Scan for the cell matching the given text and deliver its (x, y) coordinate at center. 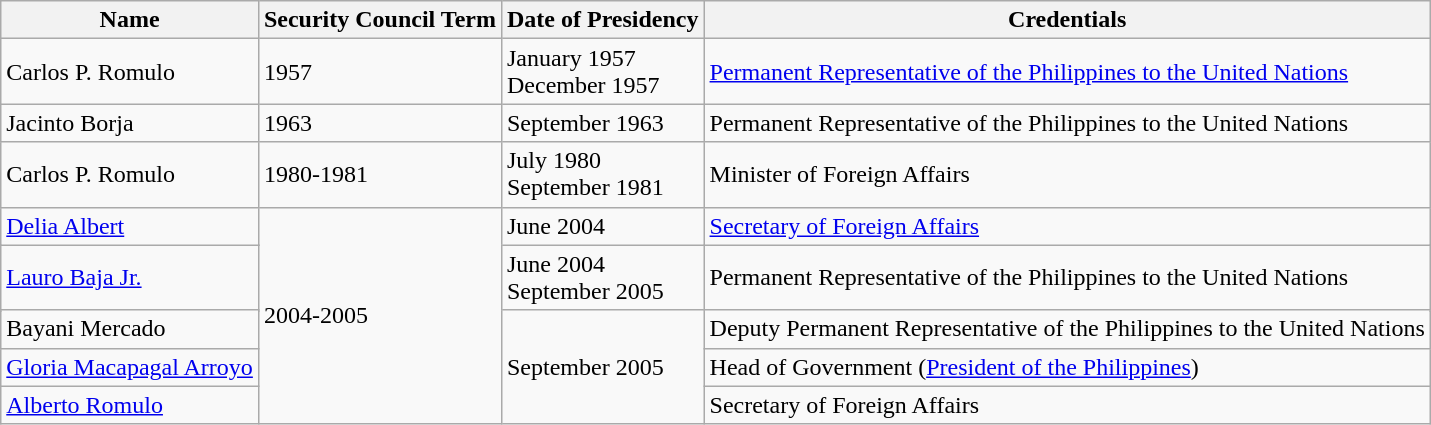
Credentials (1067, 20)
September 2005 (602, 367)
Jacinto Borja (130, 123)
September 1963 (602, 123)
Minister of Foreign Affairs (1067, 174)
Deputy Permanent Representative of the Philippines to the United Nations (1067, 329)
Delia Albert (130, 226)
June 2004 (602, 226)
1980-1981 (380, 174)
Alberto Romulo (130, 405)
Date of Presidency (602, 20)
Bayani Mercado (130, 329)
1963 (380, 123)
Gloria Macapagal Arroyo (130, 367)
Name (130, 20)
Security Council Term (380, 20)
July 1980September 1981 (602, 174)
2004-2005 (380, 316)
Lauro Baja Jr. (130, 278)
Head of Government (President of the Philippines) (1067, 367)
1957 (380, 72)
June 2004September 2005 (602, 278)
January 1957December 1957 (602, 72)
